Provide the (X, Y) coordinate of the cell's center where the given text is located.  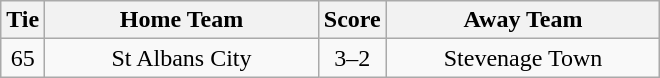
Tie (23, 20)
Score (352, 20)
Away Team (523, 20)
Stevenage Town (523, 58)
Home Team (182, 20)
3–2 (352, 58)
St Albans City (182, 58)
65 (23, 58)
